Return the [X, Y] coordinate for the center point of the cell that contains the specified text.  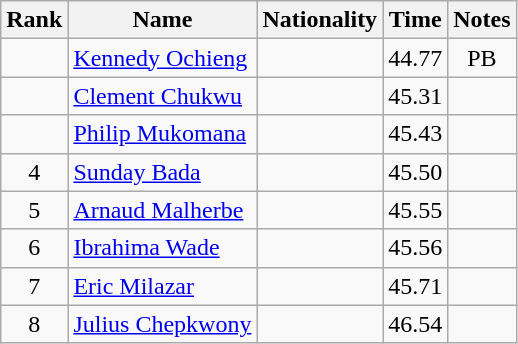
Julius Chepkwony [162, 324]
7 [34, 286]
Sunday Bada [162, 172]
Arnaud Malherbe [162, 210]
Clement Chukwu [162, 96]
Philip Mukomana [162, 134]
4 [34, 172]
45.43 [416, 134]
Nationality [320, 20]
5 [34, 210]
Ibrahima Wade [162, 248]
Notes [482, 20]
PB [482, 58]
Kennedy Ochieng [162, 58]
45.71 [416, 286]
45.31 [416, 96]
46.54 [416, 324]
44.77 [416, 58]
8 [34, 324]
6 [34, 248]
Eric Milazar [162, 286]
Name [162, 20]
45.55 [416, 210]
Time [416, 20]
Rank [34, 20]
45.56 [416, 248]
45.50 [416, 172]
